Return [x, y] of the center of cell containing provided text 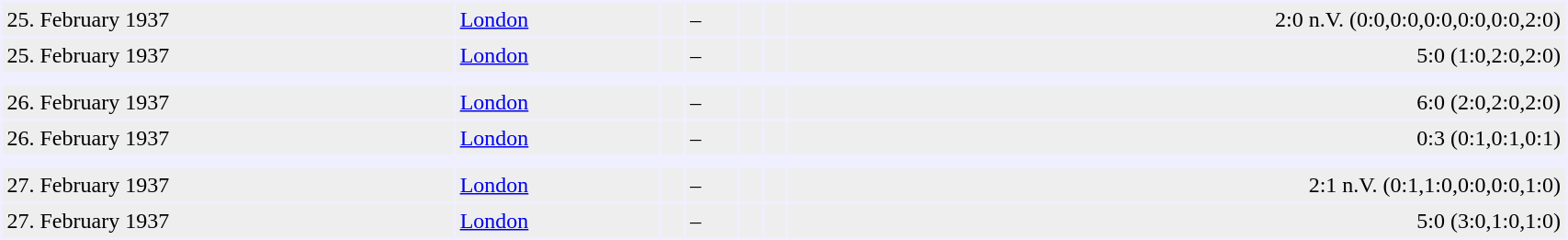
2:1 n.V. (0:1,1:0,0:0,0:0,1:0) [1178, 185]
5:0 (1:0,2:0,2:0) [1178, 55]
2:0 n.V. (0:0,0:0,0:0,0:0,0:0,2:0) [1178, 19]
0:3 (0:1,0:1,0:1) [1178, 138]
6:0 (2:0,2:0,2:0) [1178, 102]
5:0 (3:0,1:0,1:0) [1178, 221]
